Search for the cell housing the specified text and yield its [X, Y] center coordinate. 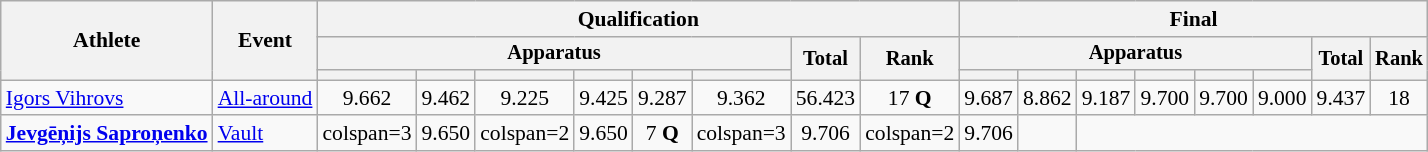
Athlete [107, 40]
Igors Vihrovs [107, 98]
17 Q [910, 98]
9.000 [1282, 98]
9.362 [742, 98]
18 [1399, 98]
9.425 [604, 98]
9.462 [446, 98]
9.225 [524, 98]
Event [266, 40]
9.662 [366, 98]
Qualification [638, 19]
All-around [266, 98]
8.862 [1048, 98]
Vault [266, 134]
7 Q [662, 134]
9.687 [988, 98]
Jevgēņijs Saproņenko [107, 134]
9.287 [662, 98]
Final [1194, 19]
56.423 [826, 98]
9.437 [1342, 98]
9.187 [1106, 98]
